Search for the cell housing the specified text and yield its [x, y] center coordinate. 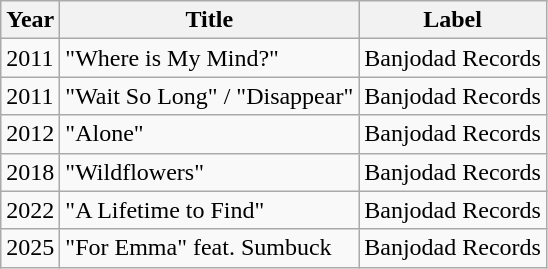
2012 [30, 134]
"Wildflowers" [210, 172]
2025 [30, 248]
"Wait So Long" / "Disappear" [210, 96]
"A Lifetime to Find" [210, 210]
"For Emma" feat. Sumbuck [210, 248]
Label [453, 20]
"Alone" [210, 134]
2018 [30, 172]
"Where is My Mind?" [210, 58]
Year [30, 20]
2022 [30, 210]
Title [210, 20]
